Provide the (X, Y) coordinate of the cell's center where the given text is located.  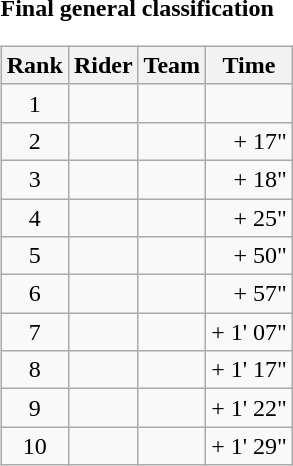
3 (34, 179)
Rider (103, 65)
5 (34, 256)
+ 17" (250, 141)
+ 57" (250, 294)
10 (34, 446)
2 (34, 141)
+ 50" (250, 256)
6 (34, 294)
Team (172, 65)
Time (250, 65)
8 (34, 370)
7 (34, 332)
+ 25" (250, 217)
+ 1' 22" (250, 408)
+ 1' 29" (250, 446)
9 (34, 408)
+ 1' 07" (250, 332)
+ 18" (250, 179)
1 (34, 103)
4 (34, 217)
Rank (34, 65)
+ 1' 17" (250, 370)
